Determine the [X, Y] coordinate at the center of the cell enclosing the given text.  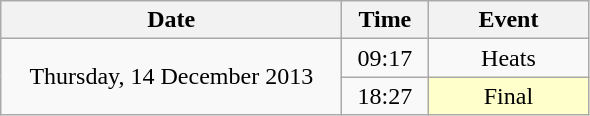
18:27 [385, 96]
Date [172, 20]
Thursday, 14 December 2013 [172, 77]
Final [508, 96]
Time [385, 20]
09:17 [385, 58]
Heats [508, 58]
Event [508, 20]
